Detect which cell encompasses the target text, then output its [X, Y] center coordinate. 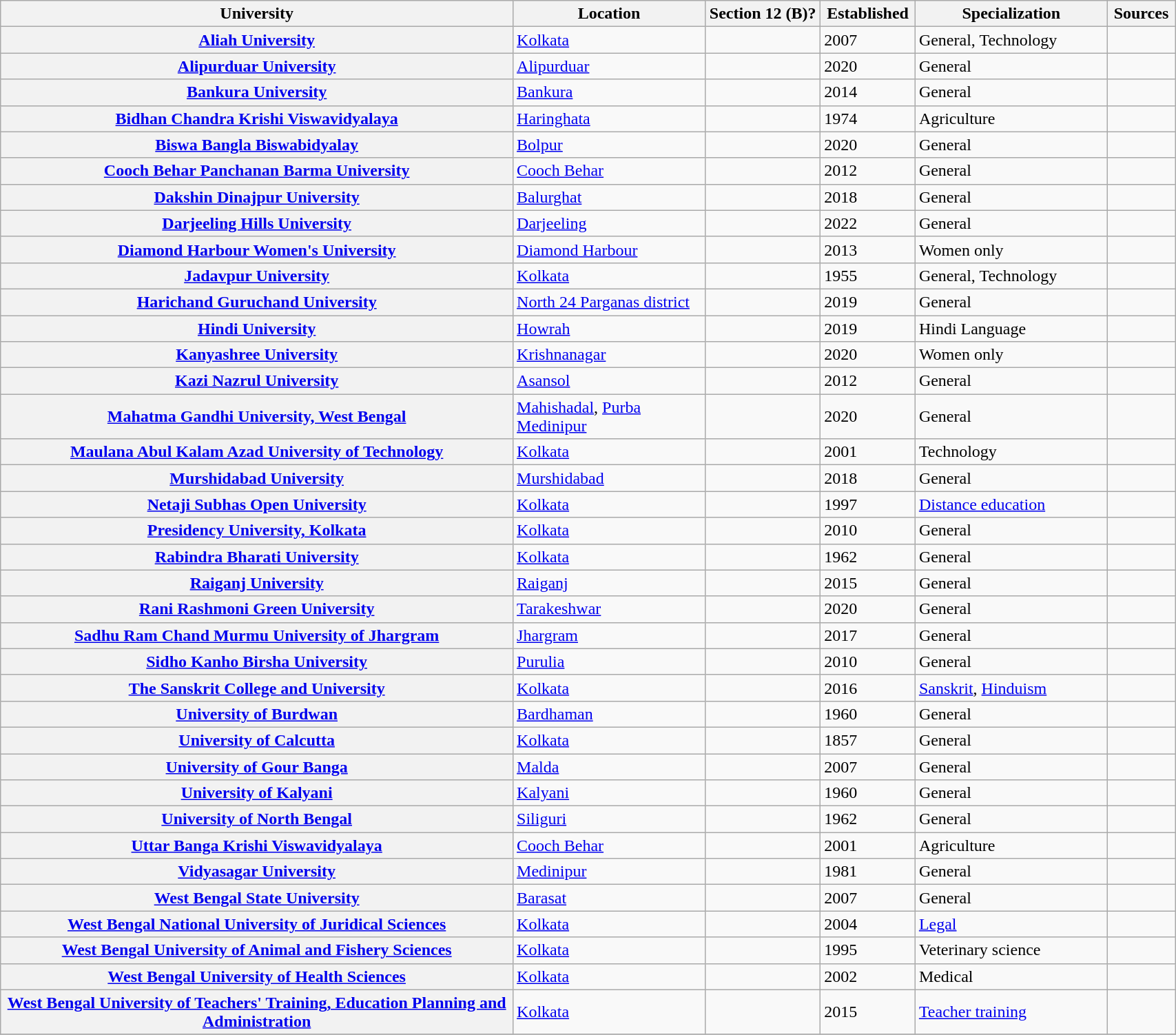
Alipurduar University [257, 66]
Darjeeling Hills University [257, 223]
West Bengal State University [257, 898]
Harichand Guruchand University [257, 302]
Raiganj [609, 583]
Vidyasagar University [257, 872]
Balurghat [609, 197]
West Bengal University of Teachers' Training, Education Planning and Administration [257, 1012]
1857 [868, 740]
2017 [868, 635]
Siliguri [609, 819]
Legal [1011, 924]
Sources [1141, 14]
Mahishadal, Purba Medinipur [609, 416]
Alipurduar [609, 66]
Technology [1011, 452]
Diamond Harbour [609, 249]
1981 [868, 872]
Distance education [1011, 504]
Diamond Harbour Women's University [257, 249]
Dakshin Dinajpur University [257, 197]
Biswa Bangla Biswabidyalay [257, 145]
Established [868, 14]
Asansol [609, 381]
North 24 Parganas district [609, 302]
Netaji Subhas Open University [257, 504]
1997 [868, 504]
Bankura [609, 92]
Hindi Language [1011, 329]
Mahatma Gandhi University, West Bengal [257, 416]
Jhargram [609, 635]
University of Gour Banga [257, 767]
Murshidabad [609, 478]
Howrah [609, 329]
West Bengal University of Animal and Fishery Sciences [257, 950]
Sanskrit, Hinduism [1011, 688]
West Bengal National University of Juridical Sciences [257, 924]
University of Burdwan [257, 714]
The Sanskrit College and University [257, 688]
Darjeeling [609, 223]
Location [609, 14]
Presidency University, Kolkata [257, 531]
Kanyashree University [257, 355]
2013 [868, 249]
University of Calcutta [257, 740]
Krishnanagar [609, 355]
Barasat [609, 898]
Uttar Banga Krishi Viswavidyalaya [257, 846]
Malda [609, 767]
Murshidabad University [257, 478]
Kalyani [609, 793]
Purulia [609, 662]
Medinipur [609, 872]
Rani Rashmoni Green University [257, 609]
2022 [868, 223]
Sidho Kanho Birsha University [257, 662]
Aliah University [257, 40]
Jadavpur University [257, 276]
2002 [868, 976]
Rabindra Bharati University [257, 557]
Specialization [1011, 14]
Bardhaman [609, 714]
West Bengal University of Health Sciences [257, 976]
Raiganj University [257, 583]
Bidhan Chandra Krishi Viswavidyalaya [257, 119]
Maulana Abul Kalam Azad University of Technology [257, 452]
1995 [868, 950]
Hindi University [257, 329]
Section 12 (B)? [762, 14]
University of Kalyani [257, 793]
Sadhu Ram Chand Murmu University of Jhargram [257, 635]
Bankura University [257, 92]
2016 [868, 688]
University of North Bengal [257, 819]
Bolpur [609, 145]
Haringhata [609, 119]
Medical [1011, 976]
Kazi Nazrul University [257, 381]
Cooch Behar Panchanan Barma University [257, 171]
University [257, 14]
Teacher training [1011, 1012]
1955 [868, 276]
2004 [868, 924]
2014 [868, 92]
Tarakeshwar [609, 609]
Veterinary science [1011, 950]
1974 [868, 119]
